Return the (x, y) coordinate for the center point of the cell that contains the specified text.  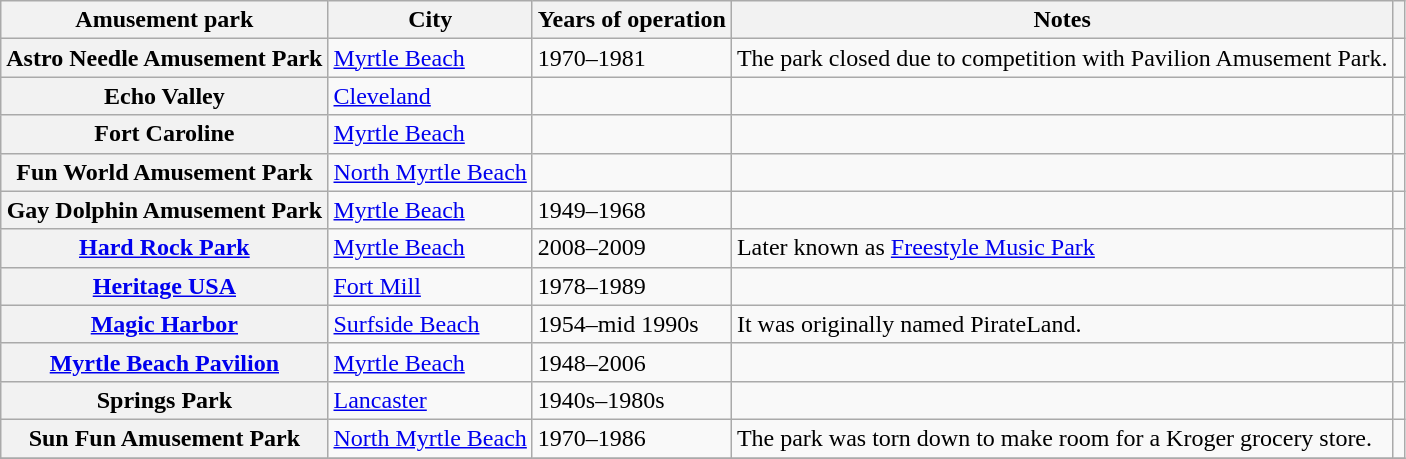
1954–mid 1990s (632, 324)
1978–1989 (632, 286)
Years of operation (632, 20)
Fun World Amusement Park (164, 172)
Gay Dolphin Amusement Park (164, 210)
Later known as Freestyle Music Park (1062, 248)
Notes (1062, 20)
It was originally named PirateLand. (1062, 324)
1949–1968 (632, 210)
Amusement park (164, 20)
Echo Valley (164, 96)
Lancaster (430, 400)
Myrtle Beach Pavilion (164, 362)
The park closed due to competition with Pavilion Amusement Park. (1062, 58)
Sun Fun Amusement Park (164, 438)
2008–2009 (632, 248)
Springs Park (164, 400)
1970–1986 (632, 438)
Hard Rock Park (164, 248)
1940s–1980s (632, 400)
City (430, 20)
Astro Needle Amusement Park (164, 58)
Cleveland (430, 96)
The park was torn down to make room for a Kroger grocery store. (1062, 438)
Fort Mill (430, 286)
Surfside Beach (430, 324)
Heritage USA (164, 286)
1970–1981 (632, 58)
Fort Caroline (164, 134)
Magic Harbor (164, 324)
1948–2006 (632, 362)
